From the cell containing the given text, extract its center point as [x, y] coordinate. 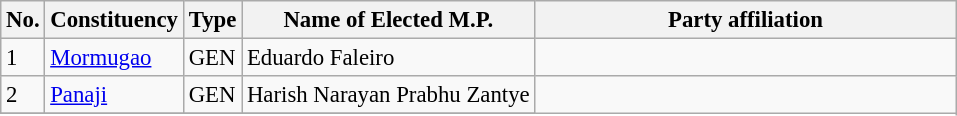
2 [23, 95]
Type [212, 20]
Name of Elected M.P. [388, 20]
No. [23, 20]
Eduardo Faleiro [388, 58]
Panaji [114, 95]
Party affiliation [746, 20]
Harish Narayan Prabhu Zantye [388, 95]
Constituency [114, 20]
1 [23, 58]
Mormugao [114, 58]
